Locate the cell with the specified text and output its (X, Y) center coordinate. 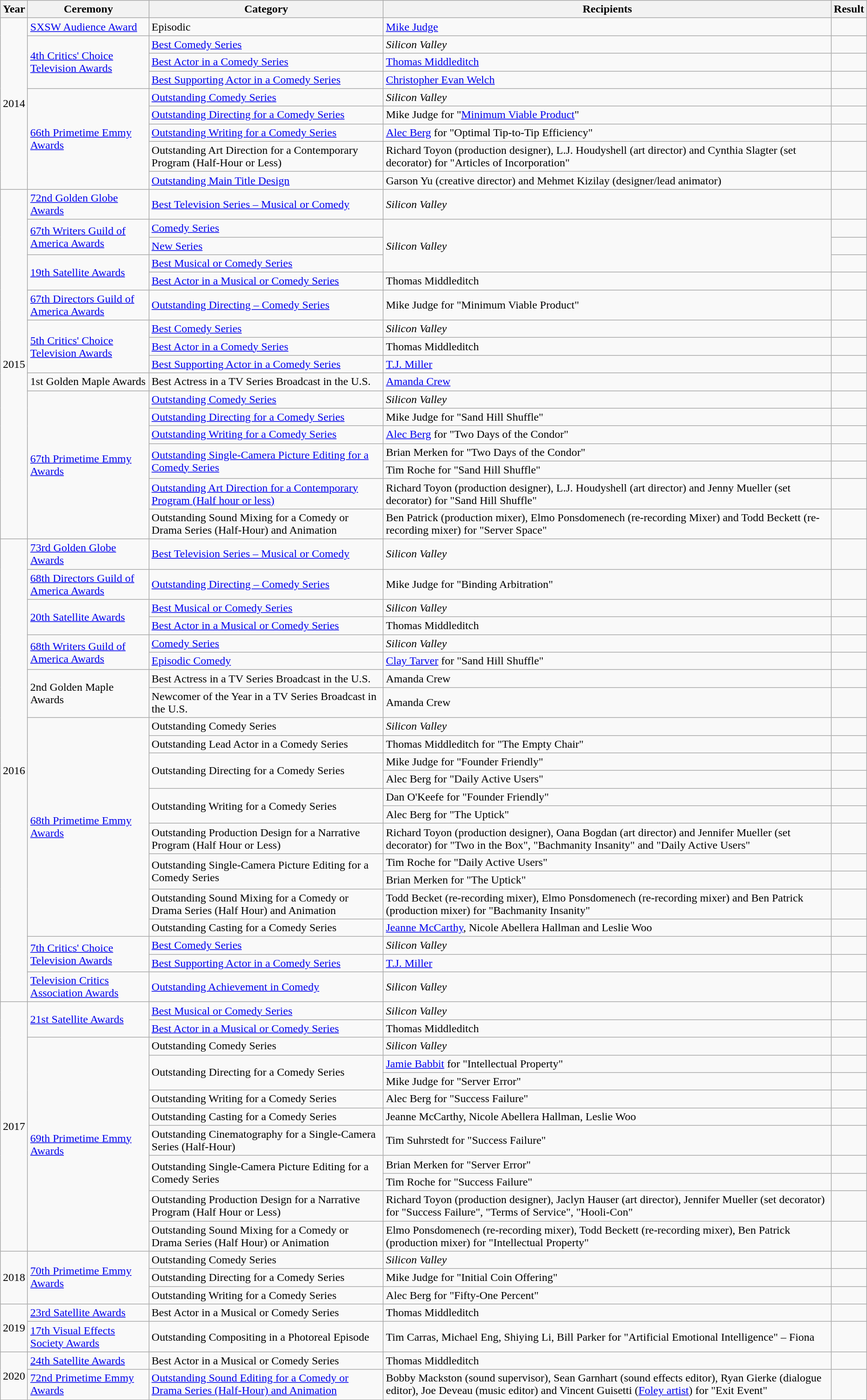
68th Primetime Emmy Awards (88, 827)
Outstanding Cinematography for a Single-Camera Series (Half-Hour) (266, 1141)
Outstanding Achievement in Comedy (266, 987)
Clay Tarver for "Sand Hill Shuffle" (608, 661)
67th Writers Guild of America Awards (88, 237)
Alec Berg for "Daily Active Users" (608, 779)
Television Critics Association Awards (88, 987)
66th Primetime Emmy Awards (88, 139)
Outstanding Art Direction for a Contemporary Program (Half-Hour or Less) (266, 157)
4th Critics' Choice Television Awards (88, 62)
Outstanding Lead Actor in a Comedy Series (266, 744)
Jamie Babbit for "Intellectual Property" (608, 1064)
Mike Judge for "Initial Coin Offering" (608, 1278)
Ben Patrick (production mixer), Elmo Ponsdomenech (re-recording Mixer) and Todd Beckett (re-recording mixer) for "Server Space" (608, 523)
Brian Merken for "Two Days of the Condor" (608, 452)
70th Primetime Emmy Awards (88, 1278)
5th Critics' Choice Television Awards (88, 347)
Mike Judge for "Server Error" (608, 1081)
7th Critics' Choice Television Awards (88, 954)
Jeanne McCarthy, Nicole Abellera Hallman, Leslie Woo (608, 1116)
Tim Suhrstedt for "Success Failure" (608, 1141)
2019 (14, 1328)
2014 (14, 104)
17th Visual Effects Society Awards (88, 1337)
Mike Judge for "Sand Hill Shuffle" (608, 417)
Episodic Comedy (266, 661)
Tim Roche for "Daily Active Users" (608, 862)
Mike Judge for "Binding Arbitration" (608, 584)
2015 (14, 364)
24th Satellite Awards (88, 1361)
Alec Berg for "Two Days of the Condor" (608, 435)
Outstanding Sound Editing for a Comedy or Drama Series (Half-Hour) and Animation (266, 1384)
Recipients (608, 9)
Richard Toyon (production designer), L.J. Houdyshell (art director) and Cynthia Slagter (set decorator) for "Articles of Incorporation" (608, 157)
68th Directors Guild of America Awards (88, 584)
Tim Roche for "Sand Hill Shuffle" (608, 470)
Alec Berg for "Success Failure" (608, 1099)
Richard Toyon (production designer), L.J. Houdyshell (art director) and Jenny Mueller (set decorator) for "Sand Hill Shuffle" (608, 494)
Outstanding Art Direction for a Contemporary Program (Half hour or less) (266, 494)
Outstanding Sound Mixing for a Comedy or Drama Series (Half Hour) or Animation (266, 1236)
Brian Merken for "Server Error" (608, 1164)
Result (849, 9)
Christopher Evan Welch (608, 80)
Category (266, 9)
Mike Judge (608, 27)
Dan O'Keefe for "Founder Friendly" (608, 797)
Year (14, 9)
Alec Berg for "Fifty-One Percent" (608, 1295)
19th Satellite Awards (88, 272)
72nd Primetime Emmy Awards (88, 1384)
67th Primetime Emmy Awards (88, 465)
Garson Yu (creative director) and Mehmet Kizilay (designer/lead animator) (608, 180)
Alec Berg for "Optimal Tip-to-Tip Efficiency" (608, 132)
Ceremony (88, 9)
Brian Merken for "The Uptick" (608, 880)
2nd Golden Maple Awards (88, 694)
68th Writers Guild of America Awards (88, 652)
23rd Satellite Awards (88, 1313)
72nd Golden Globe Awards (88, 204)
20th Satellite Awards (88, 617)
Outstanding Sound Mixing for a Comedy or Drama Series (Half-Hour) and Animation (266, 523)
Tim Roche for "Success Failure" (608, 1182)
1st Golden Maple Awards (88, 382)
2018 (14, 1278)
21st Satellite Awards (88, 1020)
Thomas Middleditch for "The Empty Chair" (608, 744)
Alec Berg for "The Uptick" (608, 814)
SXSW Audience Award (88, 27)
Outstanding Sound Mixing for a Comedy or Drama Series (Half Hour) and Animation (266, 903)
73rd Golden Globe Awards (88, 554)
Jeanne McCarthy, Nicole Abellera Hallman and Leslie Woo (608, 928)
67th Directors Guild of America Awards (88, 305)
Todd Becket (re-recording mixer), Elmo Ponsdomenech (re-recording mixer) and Ben Patrick (production mixer) for "Bachmanity Insanity" (608, 903)
Elmo Ponsdomenech (re-recording mixer), Todd Beckett (re-recording mixer), Ben Patrick (production mixer) for "Intellectual Property" (608, 1236)
Newcomer of the Year in a TV Series Broadcast in the U.S. (266, 702)
Outstanding Compositing in a Photoreal Episode (266, 1337)
Episodic (266, 27)
Tim Carras, Michael Eng, Shiying Li, Bill Parker for "Artificial Emotional Intelligence" – Fiona (608, 1337)
Outstanding Main Title Design (266, 180)
2017 (14, 1127)
69th Primetime Emmy Awards (88, 1144)
New Series (266, 246)
Mike Judge for "Founder Friendly" (608, 762)
2016 (14, 770)
2020 (14, 1376)
